Identify which cell holds the provided text, then report its (x, y) central coordinate. 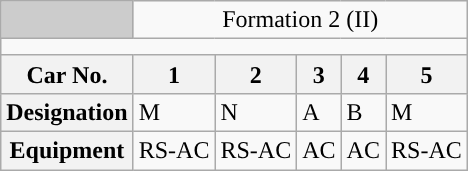
Formation 2 (II) (300, 20)
B (363, 112)
Car No. (67, 74)
2 (256, 74)
A (319, 112)
Designation (67, 112)
3 (319, 74)
1 (174, 74)
Equipment (67, 150)
4 (363, 74)
N (256, 112)
5 (427, 74)
